Find where the given text appears and provide that cell's center as [x, y] coordinate. 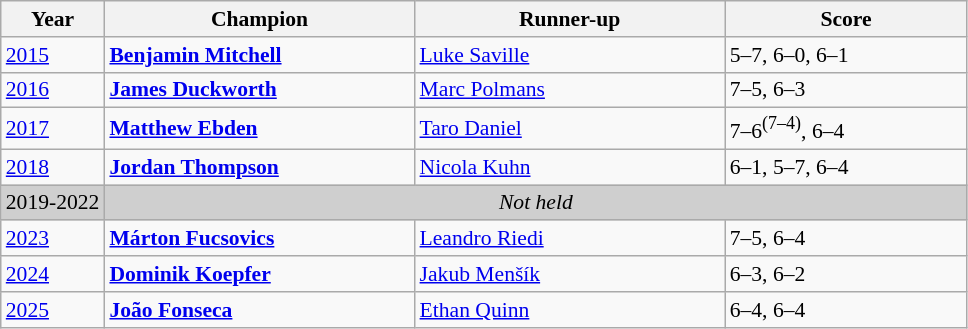
2018 [53, 167]
João Fonseca [259, 310]
Champion [259, 19]
2016 [53, 90]
Nicola Kuhn [570, 167]
2019-2022 [53, 203]
Year [53, 19]
6–4, 6–4 [846, 310]
2024 [53, 274]
2015 [53, 55]
Jakub Menšík [570, 274]
7–6(7–4), 6–4 [846, 128]
Not held [536, 203]
Leandro Riedi [570, 239]
2025 [53, 310]
Marc Polmans [570, 90]
7–5, 6–4 [846, 239]
Runner-up [570, 19]
Jordan Thompson [259, 167]
Score [846, 19]
6–1, 5–7, 6–4 [846, 167]
Luke Saville [570, 55]
James Duckworth [259, 90]
2023 [53, 239]
Matthew Ebden [259, 128]
5–7, 6–0, 6–1 [846, 55]
2017 [53, 128]
Benjamin Mitchell [259, 55]
6–3, 6–2 [846, 274]
Márton Fucsovics [259, 239]
7–5, 6–3 [846, 90]
Taro Daniel [570, 128]
Ethan Quinn [570, 310]
Dominik Koepfer [259, 274]
